Search for the cell housing the specified text and yield its (x, y) center coordinate. 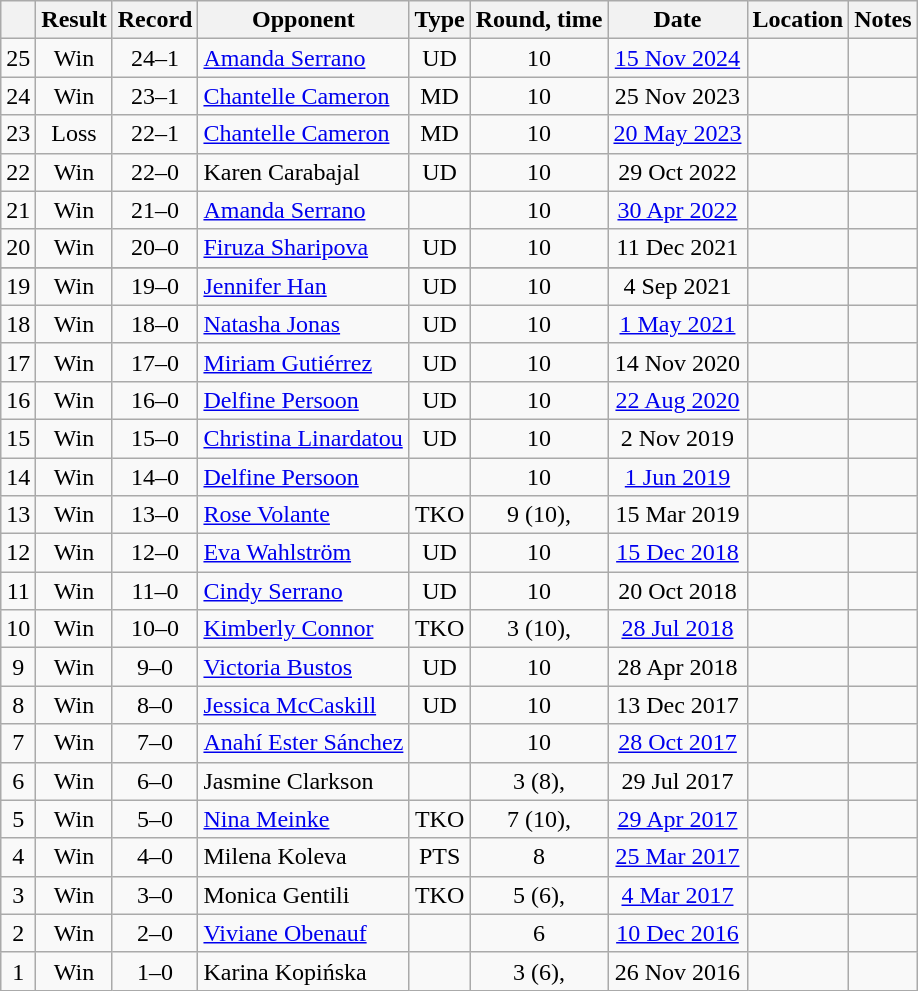
18–0 (155, 324)
14–0 (155, 477)
22–1 (155, 134)
23–1 (155, 96)
11 (18, 591)
12 (18, 553)
4–0 (155, 857)
19 (18, 286)
7 (10), (539, 819)
Location (798, 20)
11 Dec 2021 (678, 248)
20–0 (155, 248)
Eva Wahlström (304, 553)
22 (18, 172)
4 (18, 857)
Loss (74, 134)
21 (18, 210)
19–0 (155, 286)
Cindy Serrano (304, 591)
13–0 (155, 515)
5 (6), (539, 895)
7 (18, 743)
Rose Volante (304, 515)
9 (18, 667)
29 Oct 2022 (678, 172)
29 Jul 2017 (678, 781)
Firuza Sharipova (304, 248)
23 (18, 134)
3–0 (155, 895)
Notes (883, 20)
6–0 (155, 781)
13 Dec 2017 (678, 705)
28 Oct 2017 (678, 743)
1–0 (155, 971)
10–0 (155, 629)
15 Mar 2019 (678, 515)
26 Nov 2016 (678, 971)
Type (440, 20)
15 (18, 438)
Karen Carabajal (304, 172)
17 (18, 362)
13 (18, 515)
29 Apr 2017 (678, 819)
15–0 (155, 438)
11–0 (155, 591)
12–0 (155, 553)
22 Aug 2020 (678, 400)
21–0 (155, 210)
Christina Linardatou (304, 438)
24–1 (155, 58)
20 Oct 2018 (678, 591)
4 Sep 2021 (678, 286)
14 Nov 2020 (678, 362)
30 Apr 2022 (678, 210)
Kimberly Connor (304, 629)
5–0 (155, 819)
20 (18, 248)
25 Mar 2017 (678, 857)
Jessica McCaskill (304, 705)
22–0 (155, 172)
3 (18, 895)
25 Nov 2023 (678, 96)
Milena Koleva (304, 857)
14 (18, 477)
5 (18, 819)
Viviane Obenauf (304, 933)
20 May 2023 (678, 134)
16–0 (155, 400)
Miriam Gutiérrez (304, 362)
16 (18, 400)
1 Jun 2019 (678, 477)
9 (10), (539, 515)
25 (18, 58)
PTS (440, 857)
18 (18, 324)
Victoria Bustos (304, 667)
Opponent (304, 20)
7–0 (155, 743)
15 Nov 2024 (678, 58)
Anahí Ester Sánchez (304, 743)
24 (18, 96)
9–0 (155, 667)
3 (10), (539, 629)
Jennifer Han (304, 286)
Monica Gentili (304, 895)
15 Dec 2018 (678, 553)
3 (6), (539, 971)
2 (18, 933)
Record (155, 20)
Result (74, 20)
Round, time (539, 20)
3 (8), (539, 781)
28 Jul 2018 (678, 629)
4 Mar 2017 (678, 895)
10 Dec 2016 (678, 933)
28 Apr 2018 (678, 667)
Nina Meinke (304, 819)
Natasha Jonas (304, 324)
Karina Kopińska (304, 971)
Date (678, 20)
8–0 (155, 705)
2 Nov 2019 (678, 438)
1 (18, 971)
17–0 (155, 362)
Jasmine Clarkson (304, 781)
2–0 (155, 933)
1 May 2021 (678, 324)
